Find where the given text appears and provide that cell's center as (x, y) coordinate. 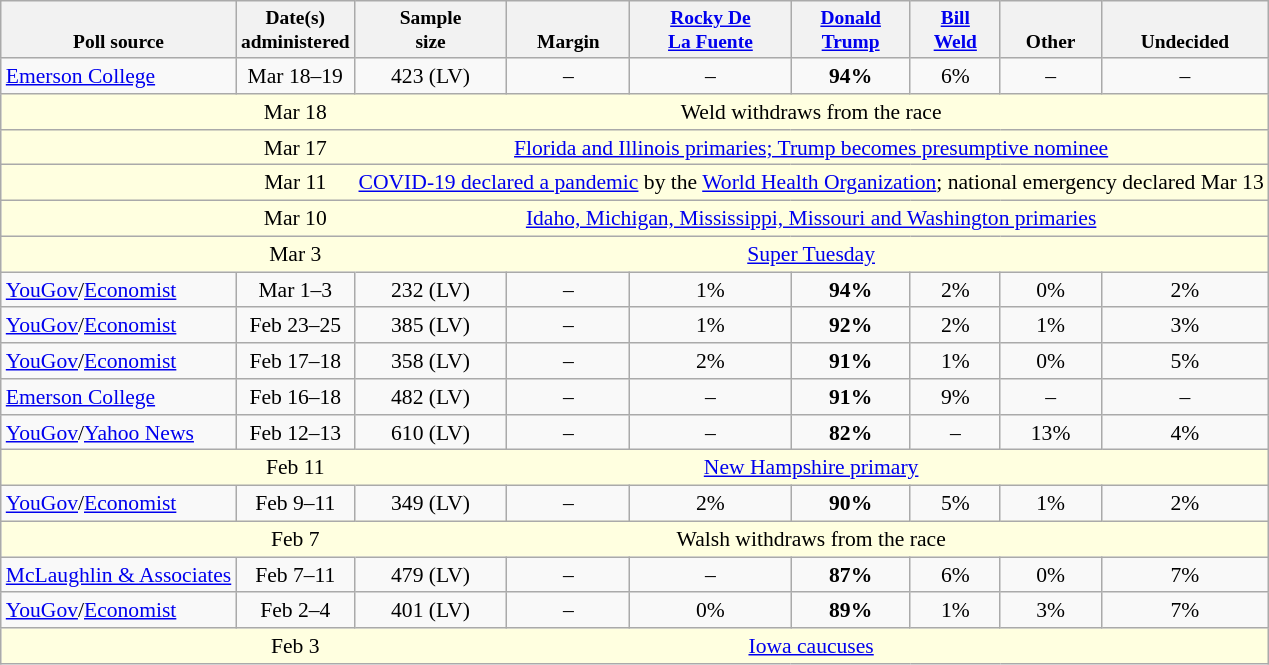
9% (955, 397)
Date(s)administered (295, 30)
4% (1185, 433)
87% (850, 575)
610 (LV) (430, 433)
Mar 18–19 (295, 76)
Undecided (1185, 30)
Mar 11 (295, 183)
479 (LV) (430, 575)
90% (850, 504)
Feb 23–25 (295, 326)
232 (LV) (430, 290)
Iowa caucuses (812, 646)
385 (LV) (430, 326)
BillWeld (955, 30)
Feb 12–13 (295, 433)
Mar 10 (295, 219)
423 (LV) (430, 76)
Idaho, Michigan, Mississippi, Missouri and Washington primaries (812, 219)
Walsh withdraws from the race (812, 540)
Other (1050, 30)
Mar 3 (295, 254)
Feb 16–18 (295, 397)
89% (850, 611)
482 (LV) (430, 397)
358 (LV) (430, 361)
349 (LV) (430, 504)
Poll source (119, 30)
Florida and Illinois primaries; Trump becomes presumptive nominee (812, 148)
Weld withdraws from the race (812, 112)
Feb 7–11 (295, 575)
13% (1050, 433)
Mar 1–3 (295, 290)
McLaughlin & Associates (119, 575)
401 (LV) (430, 611)
92% (850, 326)
82% (850, 433)
COVID-19 declared a pandemic by the World Health Organization; national emergency declared Mar 13 (812, 183)
Feb 9–11 (295, 504)
Mar 18 (295, 112)
Feb 17–18 (295, 361)
DonaldTrump (850, 30)
Feb 2–4 (295, 611)
Feb 3 (295, 646)
Feb 11 (295, 468)
Samplesize (430, 30)
Margin (568, 30)
Rocky DeLa Fuente (710, 30)
Feb 7 (295, 540)
YouGov/Yahoo News (119, 433)
Super Tuesday (812, 254)
Mar 17 (295, 148)
New Hampshire primary (812, 468)
